For the text-containing cell, return its midpoint in [X, Y] coordinate format. 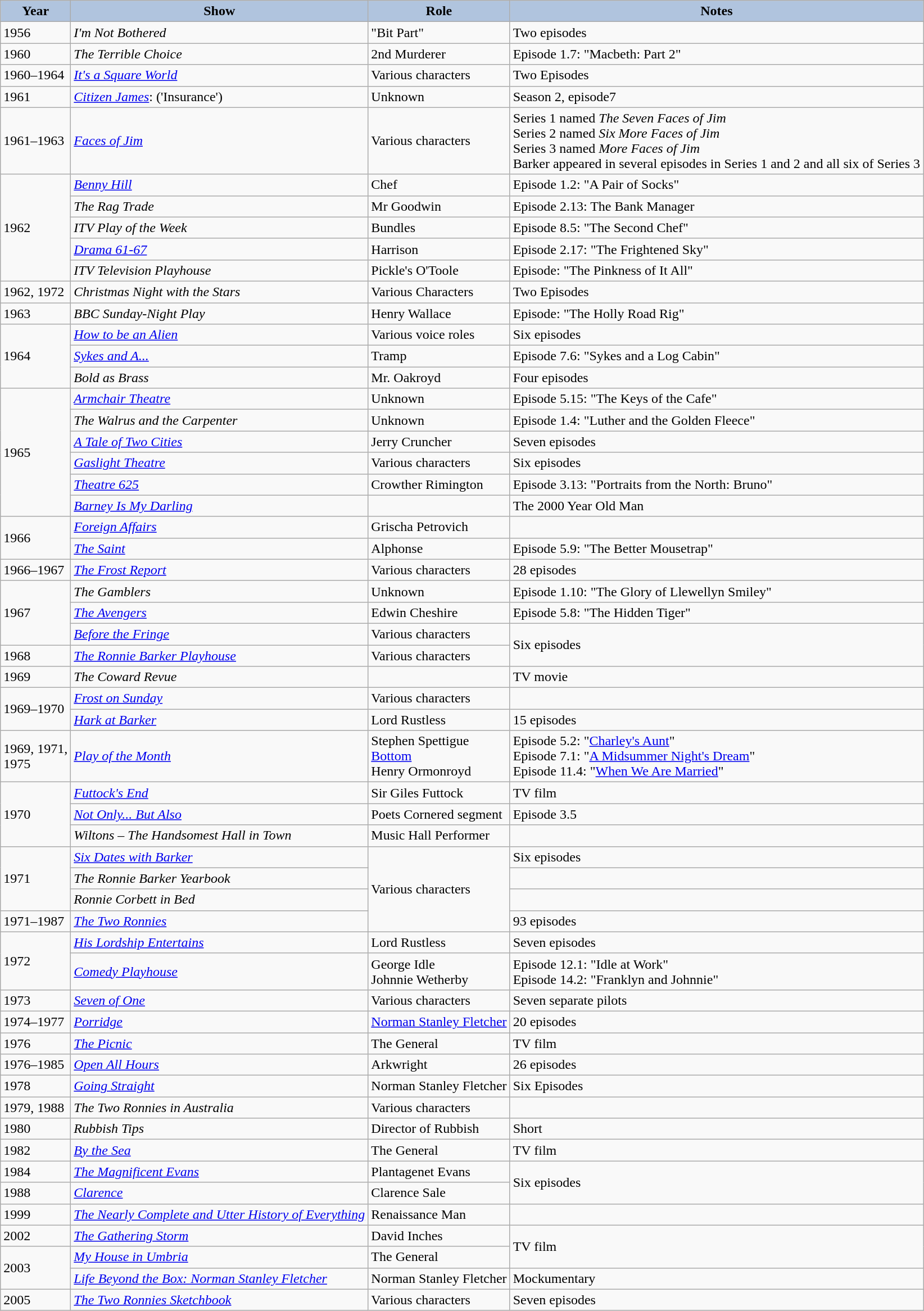
BBC Sunday-Night Play [219, 313]
The Gathering Storm [219, 1236]
Hark at Barker [219, 720]
Plantagenet Evans [439, 1172]
1966 [36, 538]
1960–1964 [36, 75]
Year [36, 11]
The Two Ronnies in Australia [219, 1108]
Episode 5.9: "The Better Mousetrap" [717, 548]
1964 [36, 356]
Episode 5.8: "The Hidden Tiger" [717, 613]
Barney Is My Darling [219, 506]
26 episodes [717, 1065]
1969 [36, 677]
1960 [36, 54]
The Two Ronnies Sketchbook [219, 1300]
1973 [36, 1000]
Life Beyond the Box: Norman Stanley Fletcher [219, 1278]
Seven separate pilots [717, 1000]
Theatre 625 [219, 484]
Play of the Month [219, 756]
Episode 12.1: "Idle at Work"Episode 14.2: "Franklyn and Johnnie" [717, 971]
Clarence [219, 1193]
Episode 1.7: "Macbeth: Part 2" [717, 54]
1976–1985 [36, 1065]
1999 [36, 1214]
How to be an Alien [219, 335]
28 episodes [717, 570]
20 episodes [717, 1022]
1966–1967 [36, 570]
Faces of Jim [219, 140]
The Gamblers [219, 591]
Foreign Affairs [219, 527]
Seven of One [219, 1000]
Renaissance Man [439, 1214]
15 episodes [717, 720]
1974–1977 [36, 1022]
Tramp [439, 356]
1979, 1988 [36, 1108]
2003 [36, 1268]
Episode 1.2: "A Pair of Socks" [717, 185]
Episode 5.2: "Charley's Aunt"Episode 7.1: "A Midsummer Night's Dream"Episode 11.4: "When We Are Married" [717, 756]
1980 [36, 1129]
The Magnificent Evans [219, 1172]
Gaslight Theatre [219, 463]
1988 [36, 1193]
The Frost Report [219, 570]
Episode 3.5 [717, 814]
Benny Hill [219, 185]
His Lordship Entertains [219, 942]
Drama 61-67 [219, 249]
Episode 5.15: "The Keys of the Cafe" [717, 399]
1982 [36, 1150]
Episode: "The Holly Road Rig" [717, 313]
Arkwright [439, 1065]
Various Characters [439, 292]
The Saint [219, 548]
Citizen James: ('Insurance') [219, 97]
1962 [36, 228]
Wiltons – The Handsomest Hall in Town [219, 836]
2002 [36, 1236]
The 2000 Year Old Man [717, 506]
Six Dates with Barker [219, 857]
Director of Rubbish [439, 1129]
Frost on Sunday [219, 698]
Episode 7.6: "Sykes and a Log Cabin" [717, 356]
Mr. Oakroyd [439, 378]
ITV Television Playhouse [219, 270]
Alphonse [439, 548]
Chef [439, 185]
Episode 3.13: "Portraits from the North: Bruno" [717, 484]
1956 [36, 33]
Henry Wallace [439, 313]
Jerry Cruncher [439, 442]
Episode 8.5: "The Second Chef" [717, 228]
2005 [36, 1300]
Episode 1.4: "Luther and the Golden Fleece" [717, 420]
David Inches [439, 1236]
Music Hall Performer [439, 836]
Rubbish Tips [219, 1129]
Sir Giles Futtock [439, 793]
Notes [717, 11]
Short [717, 1129]
The Nearly Complete and Utter History of Everything [219, 1214]
Various voice roles [439, 335]
The Coward Revue [219, 677]
It's a Square World [219, 75]
The Ronnie Barker Yearbook [219, 878]
1984 [36, 1172]
Going Straight [219, 1086]
Show [219, 11]
Bundles [439, 228]
Porridge [219, 1022]
Stephen SpettigueBottomHenry Ormonroyd [439, 756]
Not Only... But Also [219, 814]
1962, 1972 [36, 292]
A Tale of Two Cities [219, 442]
Six Episodes [717, 1086]
The Avengers [219, 613]
1965 [36, 452]
Two episodes [717, 33]
By the Sea [219, 1150]
1972 [36, 961]
The Two Ronnies [219, 921]
The Picnic [219, 1044]
Episode 1.10: "The Glory of Llewellyn Smiley" [717, 591]
Episode: "The Pinkness of It All" [717, 270]
1976 [36, 1044]
1967 [36, 613]
Crowther Rimington [439, 484]
Mr Goodwin [439, 206]
Edwin Cheshire [439, 613]
The Terrible Choice [219, 54]
Open All Hours [219, 1065]
1961 [36, 97]
"Bit Part" [439, 33]
ITV Play of the Week [219, 228]
I'm Not Bothered [219, 33]
1961–1963 [36, 140]
The Rag Trade [219, 206]
Comedy Playhouse [219, 971]
1971–1987 [36, 921]
Grischa Petrovich [439, 527]
1969–1970 [36, 709]
Before the Fringe [219, 634]
Role [439, 11]
Sykes and A... [219, 356]
Season 2, episode7 [717, 97]
Four episodes [717, 378]
Poets Cornered segment [439, 814]
Clarence Sale [439, 1193]
The Ronnie Barker Playhouse [219, 656]
1969, 1971,1975 [36, 756]
George IdleJohnnie Wetherby [439, 971]
Episode 2.13: The Bank Manager [717, 206]
1968 [36, 656]
TV movie [717, 677]
Christmas Night with the Stars [219, 292]
Pickle's O'Toole [439, 270]
Ronnie Corbett in Bed [219, 900]
Futtock's End [219, 793]
Armchair Theatre [219, 399]
2nd Murderer [439, 54]
My House in Umbria [219, 1257]
The Walrus and the Carpenter [219, 420]
Episode 2.17: "The Frightened Sky" [717, 249]
1963 [36, 313]
93 episodes [717, 921]
Mockumentary [717, 1278]
Bold as Brass [219, 378]
1970 [36, 814]
1971 [36, 878]
Harrison [439, 249]
1978 [36, 1086]
